Detect which cell encompasses the target text, then output its [X, Y] center coordinate. 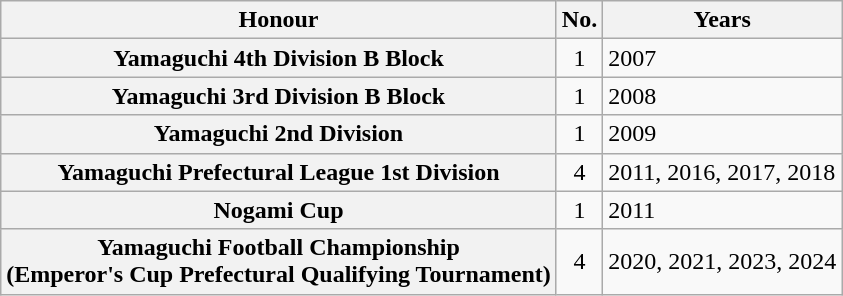
2008 [722, 96]
Yamaguchi Prefectural League 1st Division [279, 172]
2011, 2016, 2017, 2018 [722, 172]
Yamaguchi 4th Division B Block [279, 58]
2007 [722, 58]
Honour [279, 20]
Years [722, 20]
Yamaguchi 2nd Division [279, 134]
Nogami Cup [279, 210]
Yamaguchi Football Championship (Emperor's Cup Prefectural Qualifying Tournament) [279, 262]
Yamaguchi 3rd Division B Block [279, 96]
2009 [722, 134]
2011 [722, 210]
No. [579, 20]
2020, 2021, 2023, 2024 [722, 262]
